Return the (X, Y) coordinate for the center point of the cell that contains the specified text.  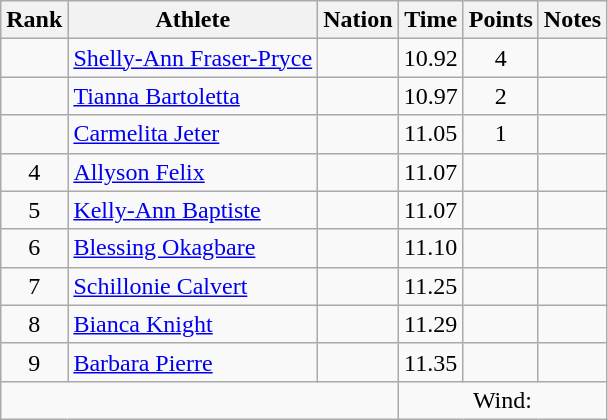
Kelly-Ann Baptiste (193, 210)
11.05 (430, 134)
Carmelita Jeter (193, 134)
Barbara Pierre (193, 362)
2 (500, 96)
Tianna Bartoletta (193, 96)
Schillonie Calvert (193, 286)
9 (34, 362)
Points (500, 20)
Rank (34, 20)
Bianca Knight (193, 324)
1 (500, 134)
7 (34, 286)
Allyson Felix (193, 172)
Nation (358, 20)
Shelly-Ann Fraser-Pryce (193, 58)
8 (34, 324)
Notes (572, 20)
10.97 (430, 96)
10.92 (430, 58)
Blessing Okagbare (193, 248)
6 (34, 248)
11.29 (430, 324)
5 (34, 210)
11.25 (430, 286)
Time (430, 20)
Athlete (193, 20)
Wind: (502, 400)
11.35 (430, 362)
11.10 (430, 248)
